From the cell containing the given text, extract its center point as (X, Y) coordinate. 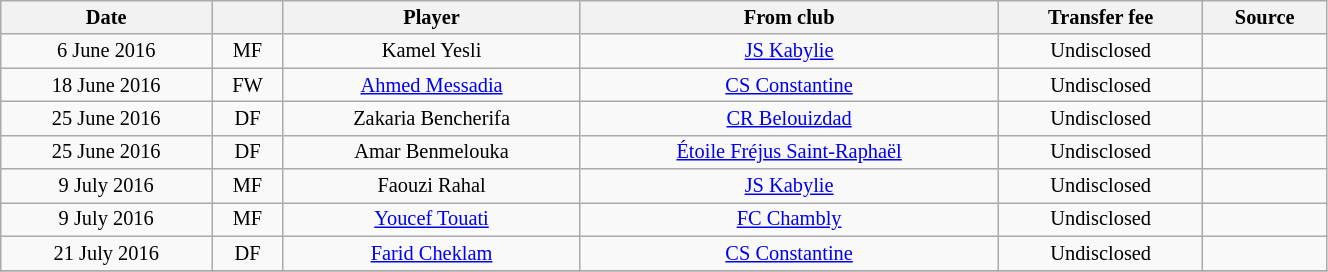
FW (248, 85)
Farid Cheklam (431, 253)
Youcef Touati (431, 219)
From club (790, 17)
Player (431, 17)
Transfer fee (1100, 17)
Date (106, 17)
Kamel Yesli (431, 51)
CR Belouizdad (790, 118)
Zakaria Bencherifa (431, 118)
Ahmed Messadia (431, 85)
21 July 2016 (106, 253)
Faouzi Rahal (431, 186)
18 June 2016 (106, 85)
Étoile Fréjus Saint-Raphaël (790, 152)
FC Chambly (790, 219)
6 June 2016 (106, 51)
Amar Benmelouka (431, 152)
Source (1265, 17)
